Capture the cell that displays the provided text and extract its [X, Y] central coordinate. 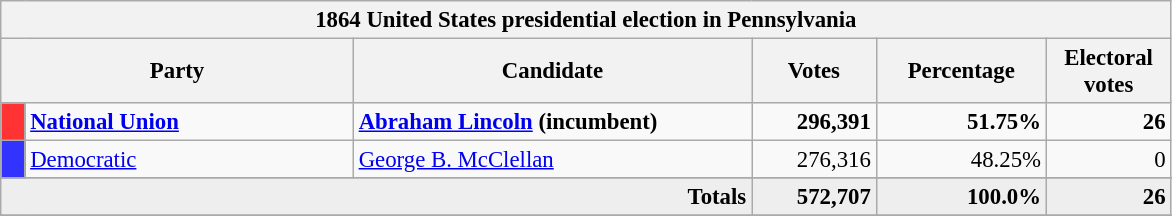
Democratic [189, 160]
National Union [189, 122]
572,707 [814, 197]
296,391 [814, 122]
1864 United States presidential election in Pennsylvania [586, 20]
Candidate [552, 72]
Abraham Lincoln (incumbent) [552, 122]
Electoral votes [1108, 72]
Votes [814, 72]
George B. McClellan [552, 160]
Party [178, 72]
48.25% [961, 160]
51.75% [961, 122]
100.0% [961, 197]
Totals [376, 197]
276,316 [814, 160]
Percentage [961, 72]
0 [1108, 160]
